Return the (x, y) coordinate for the center point of the cell that contains the specified text.  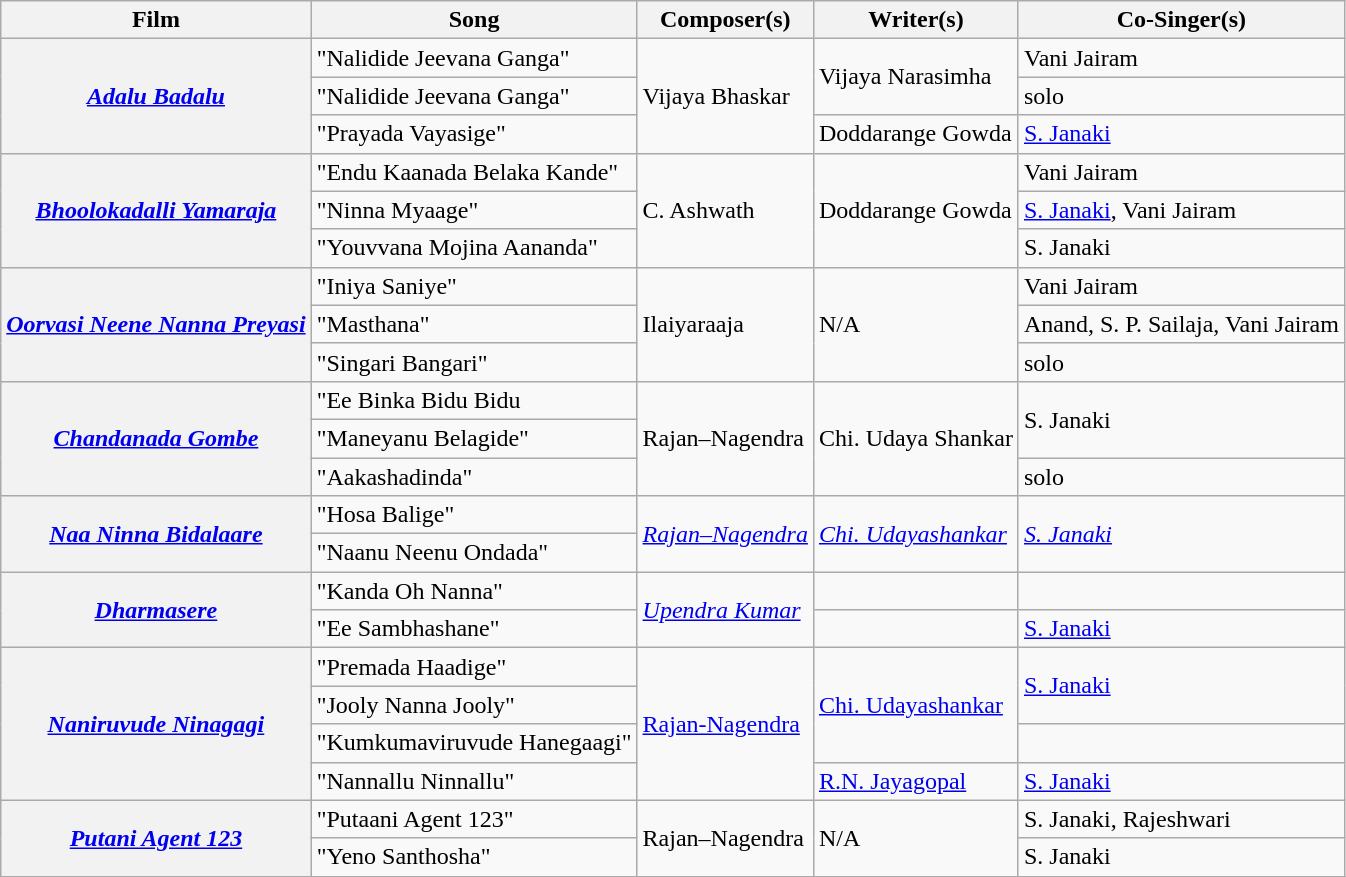
"Aakashadinda" (474, 477)
"Masthana" (474, 324)
"Youvvana Mojina Aananda" (474, 248)
S. Janaki, Vani Jairam (1181, 210)
"Putaani Agent 123" (474, 819)
"Hosa Balige" (474, 515)
"Premada Haadige" (474, 667)
Song (474, 20)
Oorvasi Neene Nanna Preyasi (156, 324)
Ilaiyaraaja (725, 324)
Chi. Udaya Shankar (916, 438)
Upendra Kumar (725, 610)
"Iniya Saniye" (474, 286)
R.N. Jayagopal (916, 781)
Adalu Badalu (156, 96)
Chandanada Gombe (156, 438)
"Endu Kaanada Belaka Kande" (474, 172)
"Singari Bangari" (474, 362)
Putani Agent 123 (156, 838)
Writer(s) (916, 20)
"Jooly Nanna Jooly" (474, 705)
"Ee Sambhashane" (474, 629)
"Naanu Neenu Ondada" (474, 553)
"Yeno Santhosha" (474, 857)
C. Ashwath (725, 210)
Anand, S. P. Sailaja, Vani Jairam (1181, 324)
"Kanda Oh Nanna" (474, 591)
Naniruvude Ninagagi (156, 724)
Vijaya Narasimha (916, 77)
"Maneyanu Belagide" (474, 438)
"Nannallu Ninnallu" (474, 781)
Naa Ninna Bidalaare (156, 534)
Vijaya Bhaskar (725, 96)
"Prayada Vayasige" (474, 134)
Rajan-Nagendra (725, 724)
"Kumkumaviruvude Hanegaagi" (474, 743)
Co-Singer(s) (1181, 20)
Dharmasere (156, 610)
Film (156, 20)
S. Janaki, Rajeshwari (1181, 819)
"Ee Binka Bidu Bidu (474, 400)
"Ninna Myaage" (474, 210)
Composer(s) (725, 20)
Bhoolokadalli Yamaraja (156, 210)
